Provide the (X, Y) coordinate of the cell's center where the given text is located.  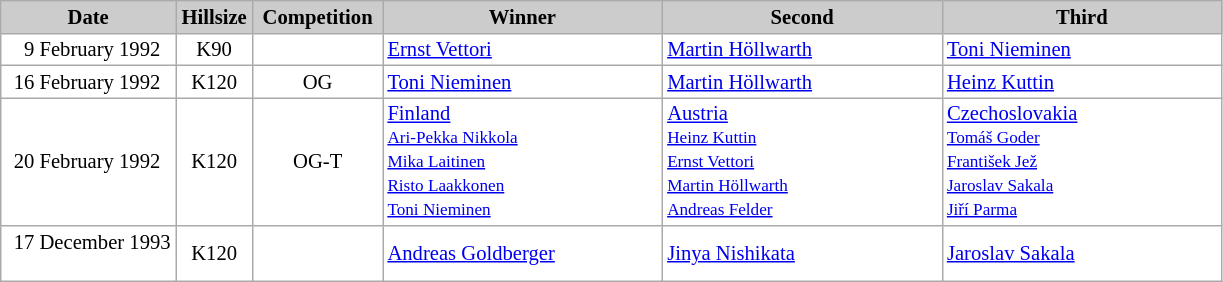
Hillsize (214, 16)
9 February 1992 (88, 49)
Andreas Goldberger (522, 254)
Date (88, 16)
Jaroslav Sakala (1082, 254)
OG-T (318, 161)
Third (1082, 16)
Ernst Vettori (522, 49)
16 February 1992 (88, 81)
CzechoslovakiaTomáš GoderFrantišek JežJaroslav SakalaJiří Parma (1082, 161)
Winner (522, 16)
Jinya Nishikata (802, 254)
Heinz Kuttin (1082, 81)
17 December 1993 (88, 254)
20 February 1992 (88, 161)
Competition (318, 16)
OG (318, 81)
AustriaHeinz KuttinErnst VettoriMartin HöllwarthAndreas Felder (802, 161)
K90 (214, 49)
Second (802, 16)
FinlandAri-Pekka NikkolaMika LaitinenRisto LaakkonenToni Nieminen (522, 161)
